Return (X, Y) of the center of cell containing provided text 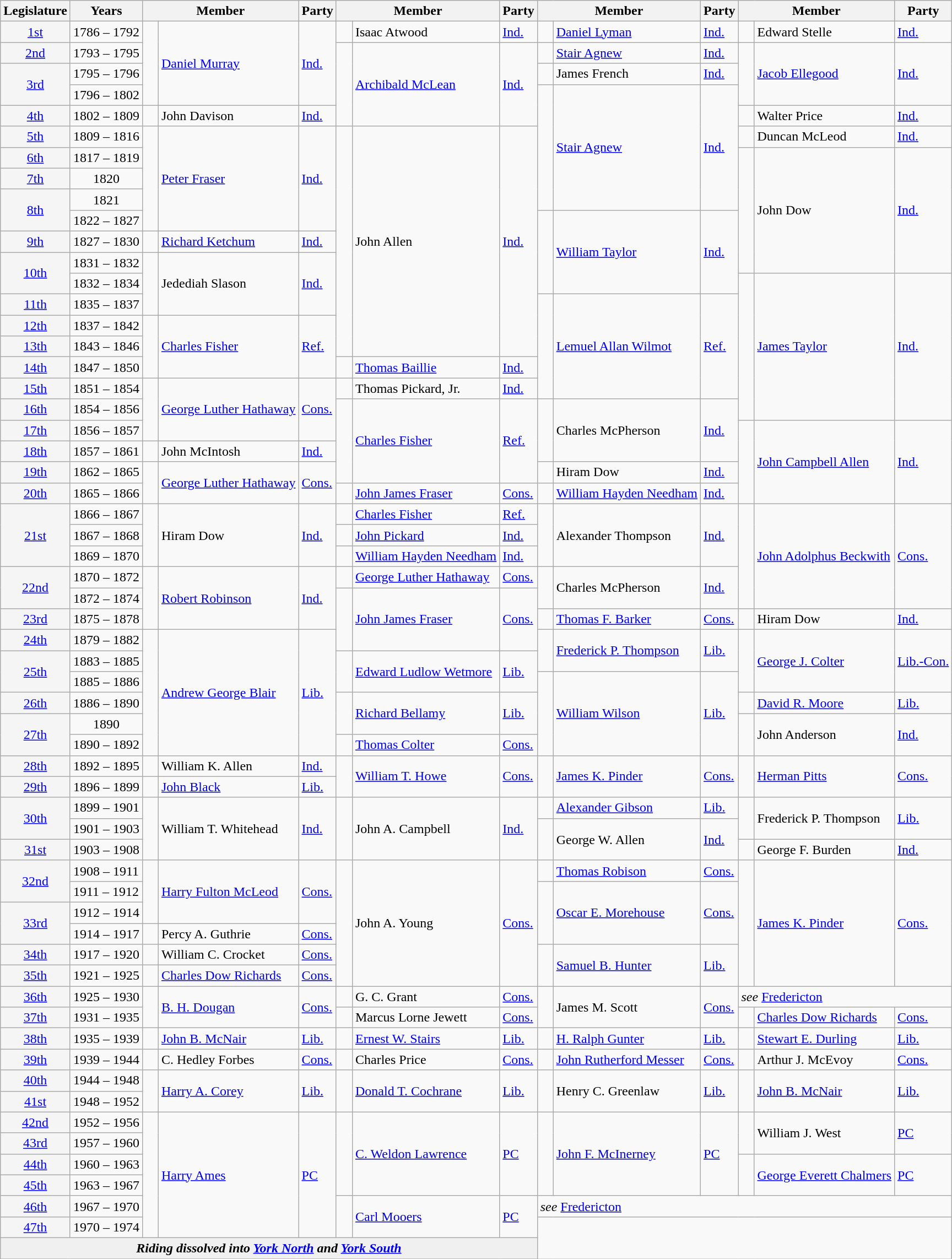
1925 – 1930 (106, 997)
Peter Fraser (228, 179)
27th (35, 734)
Herman Pitts (824, 776)
1831 – 1832 (106, 263)
Oscar E. Morehouse (627, 912)
G. C. Grant (425, 997)
1817 – 1819 (106, 158)
1931 – 1935 (106, 1018)
1835 – 1837 (106, 305)
Edward Stelle (824, 32)
1872 – 1874 (106, 598)
1866 – 1867 (106, 514)
1832 – 1834 (106, 284)
1851 – 1854 (106, 388)
33rd (35, 923)
1886 – 1890 (106, 703)
Alexander Thompson (627, 535)
Harry Ames (228, 1175)
William J. West (824, 1133)
John Campbell Allen (824, 462)
1963 – 1967 (106, 1185)
William Taylor (627, 252)
42nd (35, 1122)
1885 – 1886 (106, 682)
16th (35, 409)
24th (35, 640)
C. Hedley Forbes (228, 1060)
1795 – 1796 (106, 74)
Duncan McLeod (824, 137)
9th (35, 241)
William K. Allen (228, 766)
Edward Ludlow Wetmore (425, 672)
1802 – 1809 (106, 116)
39th (35, 1060)
1939 – 1944 (106, 1060)
40th (35, 1080)
25th (35, 672)
45th (35, 1185)
1869 – 1870 (106, 556)
Isaac Atwood (425, 32)
11th (35, 305)
John A. Young (425, 923)
1st (35, 32)
John Pickard (425, 535)
Henry C. Greenlaw (627, 1091)
32nd (35, 881)
13th (35, 347)
1921 – 1925 (106, 976)
Thomas Pickard, Jr. (425, 388)
Thomas Colter (425, 745)
George Everett Chalmers (824, 1175)
Robert Robinson (228, 598)
Harry A. Corey (228, 1091)
1914 – 1917 (106, 934)
James M. Scott (627, 1007)
15th (35, 388)
John A. Campbell (425, 829)
1809 – 1816 (106, 137)
1820 (106, 179)
1960 – 1963 (106, 1164)
47th (35, 1227)
Percy A. Guthrie (228, 934)
6th (35, 158)
John Black (228, 787)
26th (35, 703)
1952 – 1956 (106, 1122)
10th (35, 273)
1908 – 1911 (106, 871)
Carl Mooers (425, 1217)
1967 – 1970 (106, 1206)
29th (35, 787)
John Allen (425, 241)
1948 – 1952 (106, 1101)
Thomas Baillie (425, 368)
Jacob Ellegood (824, 74)
Richard Bellamy (425, 714)
John Adolphus Beckwith (824, 556)
Stewart E. Durling (824, 1039)
4th (35, 116)
George F. Burden (824, 850)
Archibald McLean (425, 84)
Donald T. Cochrane (425, 1091)
Alexander Gibson (627, 808)
C. Weldon Lawrence (425, 1154)
James Taylor (824, 347)
5th (35, 137)
31st (35, 850)
B. H. Dougan (228, 1007)
3rd (35, 84)
36th (35, 997)
1854 – 1856 (106, 409)
30th (35, 818)
17th (35, 430)
1793 – 1795 (106, 53)
1890 (106, 724)
William Wilson (627, 714)
James French (627, 74)
8th (35, 210)
1896 – 1899 (106, 787)
38th (35, 1039)
John F. McInerney (627, 1154)
1912 – 1914 (106, 912)
1879 – 1882 (106, 640)
Arthur J. McEvoy (824, 1060)
Charles Price (425, 1060)
34th (35, 955)
1903 – 1908 (106, 850)
1857 – 1861 (106, 451)
43rd (35, 1143)
1870 – 1872 (106, 577)
Ernest W. Stairs (425, 1039)
Richard Ketchum (228, 241)
1883 – 1885 (106, 661)
23rd (35, 619)
William T. Howe (425, 776)
John Anderson (824, 734)
1856 – 1857 (106, 430)
John Davison (228, 116)
1944 – 1948 (106, 1080)
19th (35, 472)
1911 – 1912 (106, 891)
1899 – 1901 (106, 808)
Marcus Lorne Jewett (425, 1018)
John Dow (824, 210)
1892 – 1895 (106, 766)
1862 – 1865 (106, 472)
21st (35, 535)
Samuel B. Hunter (627, 965)
22nd (35, 587)
Thomas Robison (627, 871)
1837 – 1842 (106, 326)
William T. Whitehead (228, 829)
1796 – 1802 (106, 95)
Daniel Murray (228, 63)
1865 – 1866 (106, 493)
1875 – 1878 (106, 619)
1847 – 1850 (106, 368)
1935 – 1939 (106, 1039)
41st (35, 1101)
37th (35, 1018)
Riding dissolved into York North and York South (269, 1248)
44th (35, 1164)
Walter Price (824, 116)
Thomas F. Barker (627, 619)
David R. Moore (824, 703)
H. Ralph Gunter (627, 1039)
20th (35, 493)
John Rutherford Messer (627, 1060)
7th (35, 179)
Andrew George Blair (228, 693)
Jedediah Slason (228, 284)
George W. Allen (627, 839)
1827 – 1830 (106, 241)
46th (35, 1206)
1867 – 1868 (106, 535)
John McIntosh (228, 451)
1970 – 1974 (106, 1227)
35th (35, 976)
2nd (35, 53)
1786 – 1792 (106, 32)
Lemuel Allan Wilmot (627, 347)
1821 (106, 199)
Daniel Lyman (627, 32)
1957 – 1960 (106, 1143)
14th (35, 368)
George J. Colter (824, 661)
Harry Fulton McLeod (228, 891)
12th (35, 326)
Legislature (35, 11)
Years (106, 11)
18th (35, 451)
1843 – 1846 (106, 347)
Lib.-Con. (923, 661)
1890 – 1892 (106, 745)
William C. Crocket (228, 955)
28th (35, 766)
1917 – 1920 (106, 955)
1822 – 1827 (106, 220)
1901 – 1903 (106, 829)
